Search for the cell housing the specified text and yield its (x, y) center coordinate. 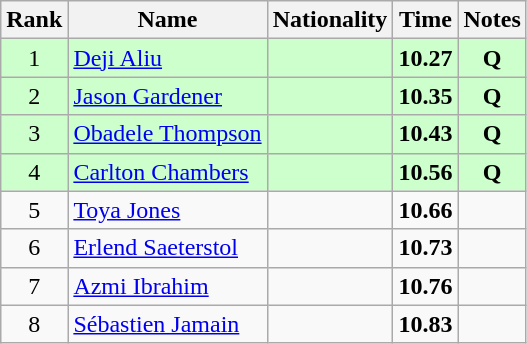
8 (34, 324)
Carlton Chambers (168, 172)
Azmi Ibrahim (168, 286)
Erlend Saeterstol (168, 248)
Notes (492, 20)
10.66 (426, 210)
10.35 (426, 96)
3 (34, 134)
Jason Gardener (168, 96)
10.83 (426, 324)
4 (34, 172)
Sébastien Jamain (168, 324)
Time (426, 20)
10.73 (426, 248)
7 (34, 286)
10.27 (426, 58)
Deji Aliu (168, 58)
1 (34, 58)
Rank (34, 20)
Name (168, 20)
Toya Jones (168, 210)
5 (34, 210)
6 (34, 248)
10.56 (426, 172)
Obadele Thompson (168, 134)
2 (34, 96)
10.43 (426, 134)
10.76 (426, 286)
Nationality (330, 20)
